Determine the [x, y] coordinate at the center of the cell enclosing the given text.  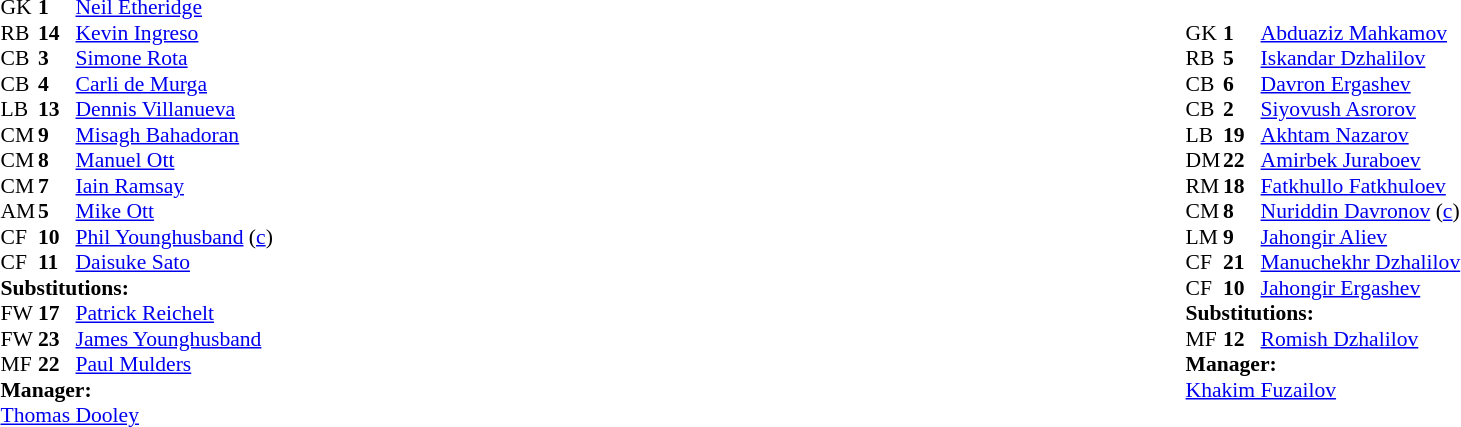
Misagh Bahadoran [174, 135]
6 [1242, 84]
12 [1242, 339]
Simone Rota [174, 59]
Jahongir Aliev [1361, 237]
3 [57, 59]
Paul Mulders [174, 365]
Jahongir Ergashev [1361, 288]
Iskandar Dzhalilov [1361, 59]
Dennis Villanueva [174, 109]
17 [57, 313]
GK [1205, 33]
Amirbek Juraboev [1361, 161]
AM [19, 211]
Davron Ergashev [1361, 84]
23 [57, 339]
2 [1242, 109]
13 [57, 109]
Carli de Murga [174, 84]
19 [1242, 135]
James Younghusband [174, 339]
4 [57, 84]
Kevin Ingreso [174, 33]
Romish Dzhalilov [1361, 339]
Akhtam Nazarov [1361, 135]
Iain Ramsay [174, 186]
RM [1205, 186]
21 [1242, 263]
Mike Ott [174, 211]
Fatkhullo Fatkhuloev [1361, 186]
Nuriddin Davronov (c) [1361, 211]
LM [1205, 237]
Siyovush Asrorov [1361, 109]
DM [1205, 161]
18 [1242, 186]
Phil Younghusband (c) [174, 237]
1 [1242, 33]
14 [57, 33]
Manuchekhr Dzhalilov [1361, 263]
Khakim Fuzailov [1324, 390]
Abduaziz Mahkamov [1361, 33]
Patrick Reichelt [174, 313]
11 [57, 263]
Manuel Ott [174, 161]
Daisuke Sato [174, 263]
7 [57, 186]
